Output the (x, y) coordinate of the center of the cell containing the given text.  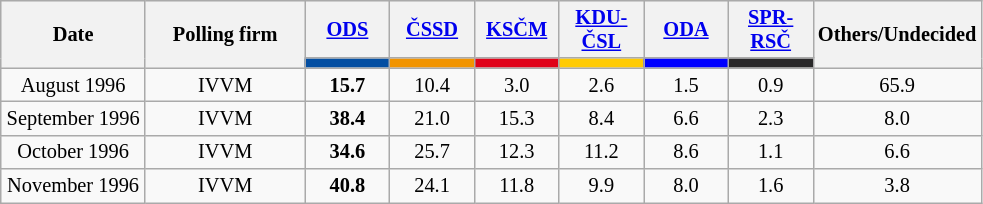
9.9 (602, 186)
2.3 (770, 118)
11.2 (602, 152)
Polling firm (225, 34)
1.5 (686, 85)
10.4 (432, 85)
Date (74, 34)
24.1 (432, 186)
40.8 (348, 186)
25.7 (432, 152)
15.7 (348, 85)
SPR-RSČ (770, 29)
September 1996 (74, 118)
3.8 (897, 186)
August 1996 (74, 85)
8.6 (686, 152)
Others/Undecided (897, 34)
1.1 (770, 152)
1.6 (770, 186)
34.6 (348, 152)
KDU-ČSL (602, 29)
ODA (686, 29)
8.4 (602, 118)
KSČM (516, 29)
11.8 (516, 186)
0.9 (770, 85)
ODS (348, 29)
November 1996 (74, 186)
21.0 (432, 118)
12.3 (516, 152)
15.3 (516, 118)
65.9 (897, 85)
3.0 (516, 85)
2.6 (602, 85)
October 1996 (74, 152)
ČSSD (432, 29)
38.4 (348, 118)
